Extract the (X, Y) coordinate from the center of the cell holding the provided text.  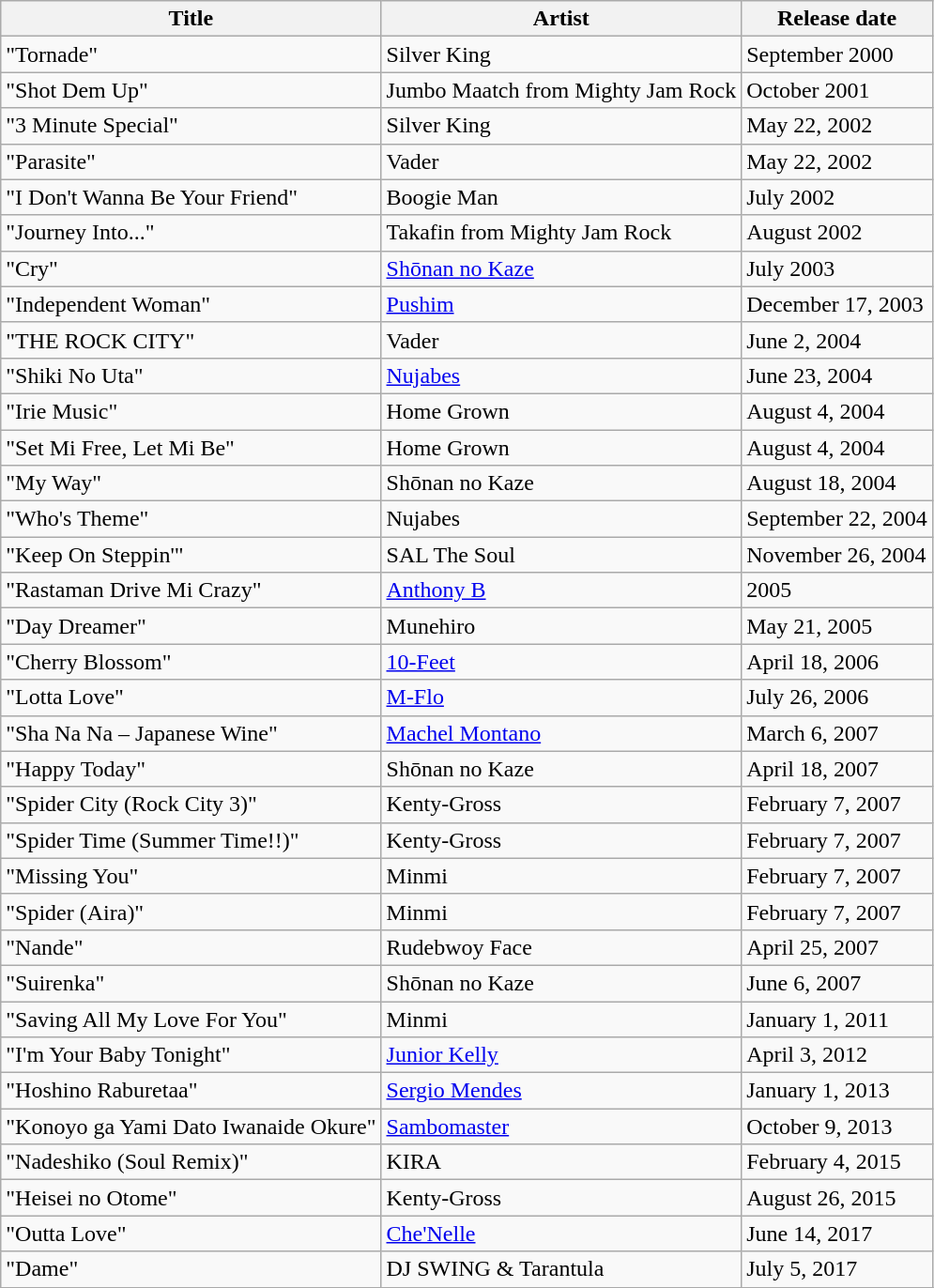
Sergio Mendes (561, 1091)
July 2003 (837, 268)
March 6, 2007 (837, 733)
Pushim (561, 304)
"Irie Music" (191, 411)
"Sha Na Na – Japanese Wine" (191, 733)
M-Flo (561, 698)
September 22, 2004 (837, 519)
Anthony B (561, 590)
"Nande" (191, 947)
"Nadeshiko (Soul Remix)" (191, 1162)
"I Don't Wanna Be Your Friend" (191, 197)
"Independent Woman" (191, 304)
"Shiki No Uta" (191, 376)
April 18, 2007 (837, 769)
"My Way" (191, 483)
"Spider Time (Summer Time!!)" (191, 840)
"Set Mi Free, Let Mi Be" (191, 448)
"THE ROCK CITY" (191, 340)
"3 Minute Special" (191, 126)
"Spider City (Rock City 3)" (191, 805)
"Cherry Blossom" (191, 662)
"Spider (Aira)" (191, 912)
July 2002 (837, 197)
2005 (837, 590)
January 1, 2013 (837, 1091)
"Who's Theme" (191, 519)
October 2001 (837, 90)
June 14, 2017 (837, 1234)
Takafin from Mighty Jam Rock (561, 233)
"Hoshino Raburetaa" (191, 1091)
"Tornade" (191, 54)
Sambomaster (561, 1127)
May 21, 2005 (837, 626)
"Konoyo ga Yami Dato Iwanaide Okure" (191, 1127)
April 3, 2012 (837, 1055)
August 26, 2015 (837, 1198)
"Suirenka" (191, 983)
August 2002 (837, 233)
SAL The Soul (561, 555)
February 4, 2015 (837, 1162)
"I'm Your Baby Tonight" (191, 1055)
June 6, 2007 (837, 983)
October 9, 2013 (837, 1127)
Rudebwoy Face (561, 947)
Artist (561, 19)
"Shot Dem Up" (191, 90)
June 23, 2004 (837, 376)
Che'Nelle (561, 1234)
"Rastaman Drive Mi Crazy" (191, 590)
Munehiro (561, 626)
Boogie Man (561, 197)
"Parasite" (191, 161)
"Saving All My Love For You" (191, 1019)
June 2, 2004 (837, 340)
"Dame" (191, 1269)
April 18, 2006 (837, 662)
September 2000 (837, 54)
"Missing You" (191, 876)
November 26, 2004 (837, 555)
July 26, 2006 (837, 698)
"Outta Love" (191, 1234)
"Keep On Steppin'" (191, 555)
"Lotta Love" (191, 698)
"Heisei no Otome" (191, 1198)
August 18, 2004 (837, 483)
Jumbo Maatch from Mighty Jam Rock (561, 90)
Title (191, 19)
KIRA (561, 1162)
"Cry" (191, 268)
"Journey Into..." (191, 233)
January 1, 2011 (837, 1019)
July 5, 2017 (837, 1269)
December 17, 2003 (837, 304)
Junior Kelly (561, 1055)
April 25, 2007 (837, 947)
Release date (837, 19)
DJ SWING & Tarantula (561, 1269)
"Happy Today" (191, 769)
10-Feet (561, 662)
"Day Dreamer" (191, 626)
Machel Montano (561, 733)
